Pinpoint the cell where the given text exists, returning its (x, y) midpoint coordinate. 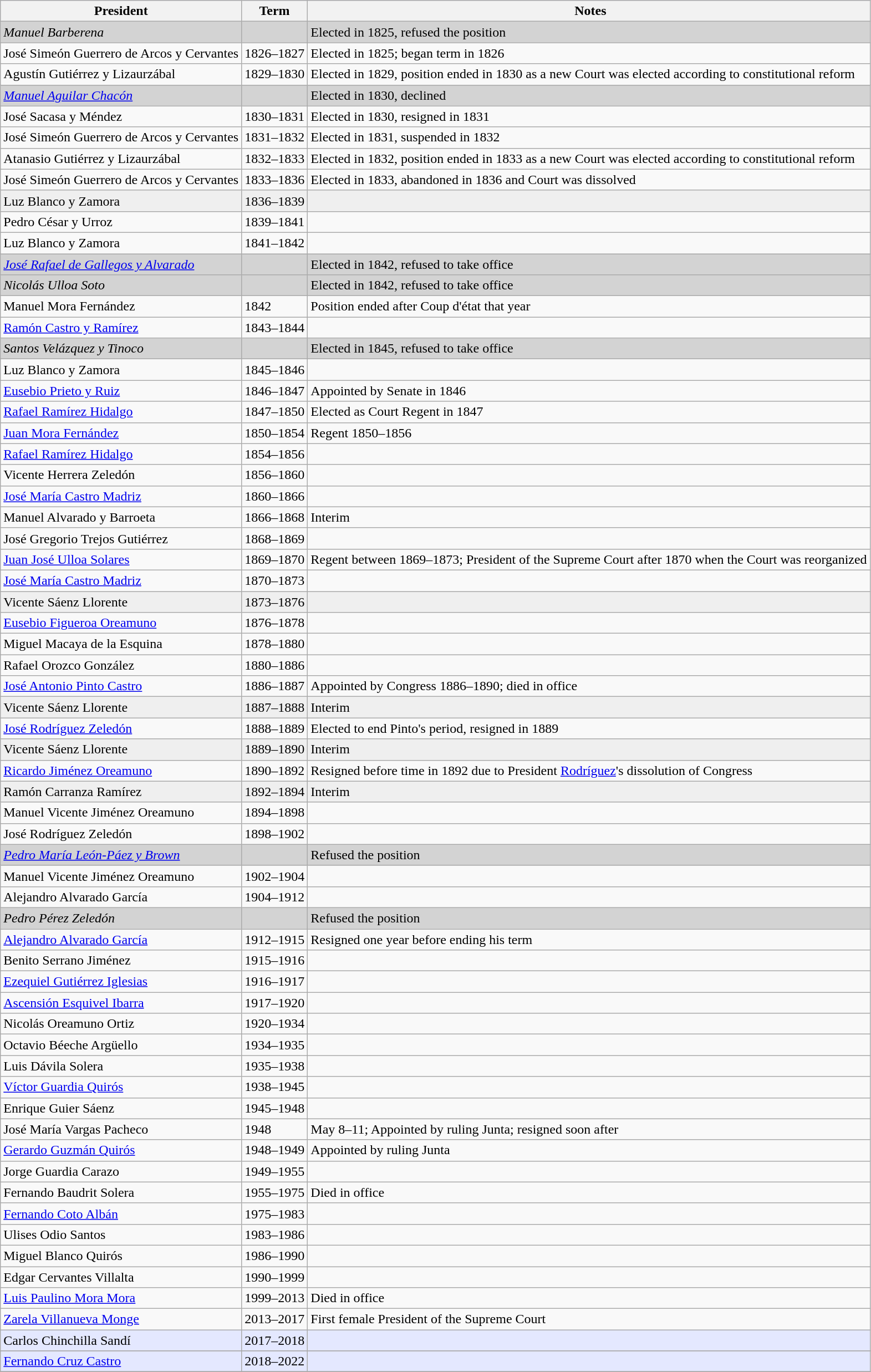
1845–1846 (275, 370)
1850–1854 (275, 433)
1868–1869 (275, 538)
1836–1839 (275, 201)
President (121, 11)
José María Vargas Pacheco (121, 1129)
1876–1878 (275, 623)
1938–1945 (275, 1087)
1869–1870 (275, 559)
1975–1983 (275, 1213)
1888–1889 (275, 728)
Elected in 1825; began term in 1826 (589, 53)
Luis Paulino Mora Mora (121, 1298)
Jorge Guardia Carazo (121, 1171)
Fernando Coto Albán (121, 1213)
Ramón Carranza Ramírez (121, 792)
1878–1880 (275, 644)
1917–1920 (275, 1003)
Manuel Barberena (121, 32)
Fernando Cruz Castro (121, 1361)
Atanasio Gutiérrez y Lizaurzábal (121, 159)
Ricardo Jiménez Oreamuno (121, 771)
1847–1850 (275, 412)
Regent 1850–1856 (589, 433)
1856–1860 (275, 475)
1955–1975 (275, 1192)
Position ended after Coup d'état that year (589, 307)
Resigned before time in 1892 due to President Rodríguez's dissolution of Congress (589, 771)
Carlos Chinchilla Sandí (121, 1340)
José Antonio Pinto Castro (121, 686)
1948 (275, 1129)
Manuel Mora Fernández (121, 307)
Fernando Baudrit Solera (121, 1192)
1889–1890 (275, 749)
Octavio Béeche Argüello (121, 1045)
1842 (275, 307)
1841–1842 (275, 243)
1833–1836 (275, 180)
1832–1833 (275, 159)
Pedro César y Urroz (121, 222)
1920–1934 (275, 1024)
1894–1898 (275, 813)
Eusebio Figueroa Oreamuno (121, 623)
1843–1844 (275, 328)
Miguel Macaya de la Esquina (121, 644)
Term (275, 11)
Appointed by Senate in 1846 (589, 391)
1860–1866 (275, 496)
1873–1876 (275, 601)
Enrique Guier Sáenz (121, 1108)
1846–1847 (275, 391)
1912–1915 (275, 940)
1831–1832 (275, 137)
Pedro Pérez Zeledón (121, 918)
1829–1830 (275, 74)
1934–1935 (275, 1045)
Appointed by ruling Junta (589, 1150)
Elected in 1845, refused to take office (589, 349)
1866–1868 (275, 517)
Elected in 1831, suspended in 1832 (589, 137)
1887–1888 (275, 707)
1880–1886 (275, 665)
Ascensión Esquivel Ibarra (121, 1003)
Elected in 1825, refused the position (589, 32)
1983–1986 (275, 1235)
1986–1990 (275, 1256)
Resigned one year before ending his term (589, 940)
1916–1917 (275, 982)
1890–1892 (275, 771)
1854–1856 (275, 454)
Ezequiel Gutiérrez Iglesias (121, 982)
Elected in 1830, declined (589, 95)
Elected in 1829, position ended in 1830 as a new Court was elected according to constitutional reform (589, 74)
2018–2022 (275, 1361)
Eusebio Prieto y Ruiz (121, 391)
Ramón Castro y Ramírez (121, 328)
1945–1948 (275, 1108)
Elected to end Pinto's period, resigned in 1889 (589, 728)
1948–1949 (275, 1150)
1990–1999 (275, 1277)
1902–1904 (275, 876)
1830–1831 (275, 116)
Elected as Court Regent in 1847 (589, 412)
1826–1827 (275, 53)
Manuel Aguilar Chacón (121, 95)
Notes (589, 11)
José Gregorio Trejos Gutiérrez (121, 538)
Regent between 1869–1873; President of the Supreme Court after 1870 when the Court was reorganized (589, 559)
Vicente Herrera Zeledón (121, 475)
Juan Mora Fernández (121, 433)
Ulises Odio Santos (121, 1235)
Elected in 1833, abandoned in 1836 and Court was dissolved (589, 180)
Nicolás Ulloa Soto (121, 285)
1915–1916 (275, 961)
Appointed by Congress 1886–1890; died in office (589, 686)
1935–1938 (275, 1066)
2013–2017 (275, 1319)
1839–1841 (275, 222)
Edgar Cervantes Villalta (121, 1277)
May 8–11; Appointed by ruling Junta; resigned soon after (589, 1129)
José Sacasa y Méndez (121, 116)
1904–1912 (275, 897)
First female President of the Supreme Court (589, 1319)
Gerardo Guzmán Quirós (121, 1150)
Elected in 1832, position ended in 1833 as a new Court was elected according to constitutional reform (589, 159)
Manuel Alvarado y Barroeta (121, 517)
1870–1873 (275, 580)
Miguel Blanco Quirós (121, 1256)
1892–1894 (275, 792)
1949–1955 (275, 1171)
Nicolás Oreamuno Ortiz (121, 1024)
2017–2018 (275, 1340)
1886–1887 (275, 686)
1898–1902 (275, 834)
Santos Velázquez y Tinoco (121, 349)
Luis Dávila Solera (121, 1066)
Elected in 1830, resigned in 1831 (589, 116)
1999–2013 (275, 1298)
Zarela Villanueva Monge (121, 1319)
Juan José Ulloa Solares (121, 559)
Pedro María León-Páez y Brown (121, 855)
José Rafael de Gallegos y Alvarado (121, 264)
Rafael Orozco González (121, 665)
Agustín Gutiérrez y Lizaurzábal (121, 74)
Benito Serrano Jiménez (121, 961)
Víctor Guardia Quirós (121, 1087)
